Capture the cell that displays the provided text and extract its (x, y) central coordinate. 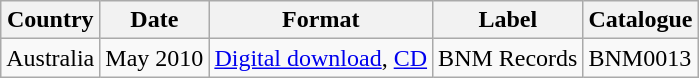
BNM0013 (640, 58)
Label (508, 20)
Digital download, CD (321, 58)
May 2010 (154, 58)
Country (50, 20)
Australia (50, 58)
Format (321, 20)
Catalogue (640, 20)
BNM Records (508, 58)
Date (154, 20)
